Pinpoint the cell where the given text exists, returning its [x, y] midpoint coordinate. 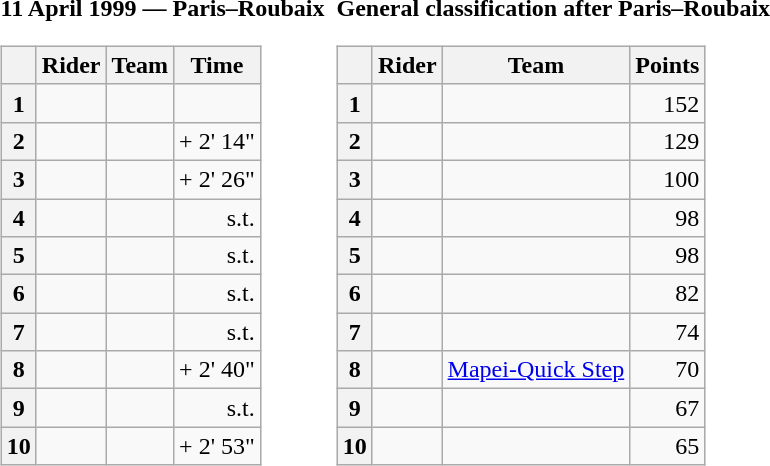
65 [668, 446]
67 [668, 408]
152 [668, 103]
Mapei-Quick Step [536, 370]
+ 2' 40" [218, 370]
70 [668, 370]
+ 2' 26" [218, 179]
Points [668, 65]
129 [668, 141]
100 [668, 179]
Time [218, 65]
82 [668, 294]
+ 2' 53" [218, 446]
+ 2' 14" [218, 141]
74 [668, 332]
